Return the (x, y) coordinate for the center point of the cell that contains the specified text.  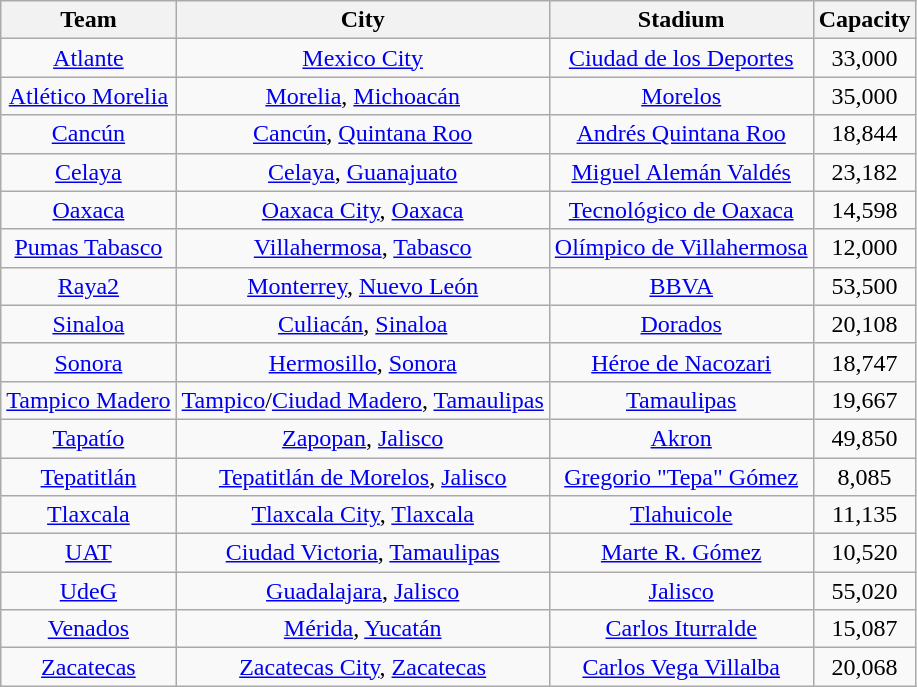
Zacatecas City, Zacatecas (362, 667)
Celaya (88, 172)
Jalisco (681, 591)
8,085 (864, 477)
15,087 (864, 629)
Team (88, 20)
Tepatitlán de Morelos, Jalisco (362, 477)
53,500 (864, 286)
Capacity (864, 20)
23,182 (864, 172)
Atlético Morelia (88, 96)
55,020 (864, 591)
Mérida, Yucatán (362, 629)
Hermosillo, Sonora (362, 362)
Tlaxcala City, Tlaxcala (362, 515)
Culiacán, Sinaloa (362, 324)
49,850 (864, 438)
35,000 (864, 96)
Pumas Tabasco (88, 248)
Sinaloa (88, 324)
UdeG (88, 591)
Sonora (88, 362)
Olímpico de Villahermosa (681, 248)
Marte R. Gómez (681, 553)
Morelos (681, 96)
12,000 (864, 248)
19,667 (864, 400)
BBVA (681, 286)
Dorados (681, 324)
Cancún (88, 134)
Stadium (681, 20)
Guadalajara, Jalisco (362, 591)
Oaxaca (88, 210)
Héroe de Nacozari (681, 362)
Tlaxcala (88, 515)
Tepatitlán (88, 477)
Celaya, Guanajuato (362, 172)
20,108 (864, 324)
Ciudad Victoria, Tamaulipas (362, 553)
18,844 (864, 134)
Tampico Madero (88, 400)
Cancún, Quintana Roo (362, 134)
Oaxaca City, Oaxaca (362, 210)
Carlos Vega Villalba (681, 667)
Andrés Quintana Roo (681, 134)
33,000 (864, 58)
Gregorio "Tepa" Gómez (681, 477)
Tlahuicole (681, 515)
Zacatecas (88, 667)
Tampico/Ciudad Madero, Tamaulipas (362, 400)
Ciudad de los Deportes (681, 58)
UAT (88, 553)
18,747 (864, 362)
City (362, 20)
Villahermosa, Tabasco (362, 248)
Venados (88, 629)
10,520 (864, 553)
20,068 (864, 667)
Mexico City (362, 58)
Monterrey, Nuevo León (362, 286)
Miguel Alemán Valdés (681, 172)
11,135 (864, 515)
Atlante (88, 58)
Carlos Iturralde (681, 629)
Zapopan, Jalisco (362, 438)
Tapatío (88, 438)
Akron (681, 438)
Tecnológico de Oaxaca (681, 210)
Morelia, Michoacán (362, 96)
14,598 (864, 210)
Tamaulipas (681, 400)
Raya2 (88, 286)
